Determine the (x, y) coordinate at the center of the cell enclosing the given text.  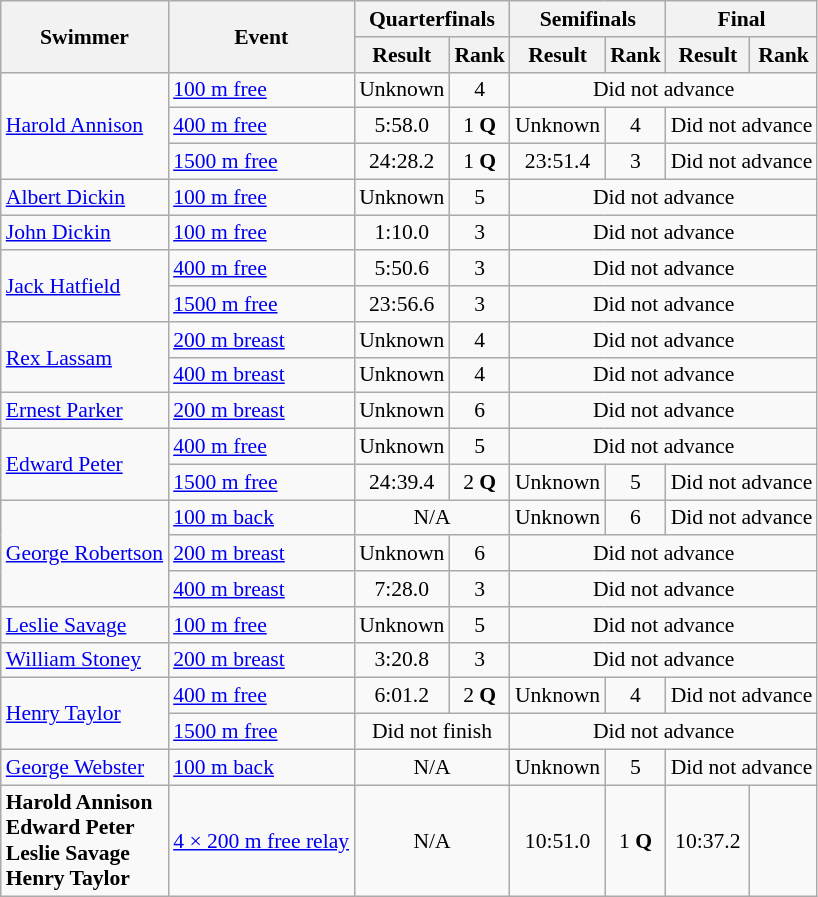
Ernest Parker (84, 411)
George Webster (84, 767)
23:51.4 (558, 162)
5:58.0 (402, 126)
Did not finish (432, 732)
1:10.0 (402, 233)
George Robertson (84, 554)
Jack Hatfield (84, 286)
5:50.6 (402, 269)
3:20.8 (402, 660)
10:51.0 (558, 841)
John Dickin (84, 233)
Edward Peter (84, 464)
Event (261, 36)
7:28.0 (402, 589)
Leslie Savage (84, 625)
6:01.2 (402, 696)
Quarterfinals (432, 19)
Harold Annison Edward Peter Leslie Savage Henry Taylor (84, 841)
Swimmer (84, 36)
Semifinals (588, 19)
William Stoney (84, 660)
24:39.4 (402, 482)
Final (742, 19)
Albert Dickin (84, 197)
10:37.2 (708, 841)
4 × 200 m free relay (261, 841)
24:28.2 (402, 162)
Harold Annison (84, 126)
23:56.6 (402, 304)
Henry Taylor (84, 714)
Rex Lassam (84, 358)
